Find where the given text appears and provide that cell's center as [x, y] coordinate. 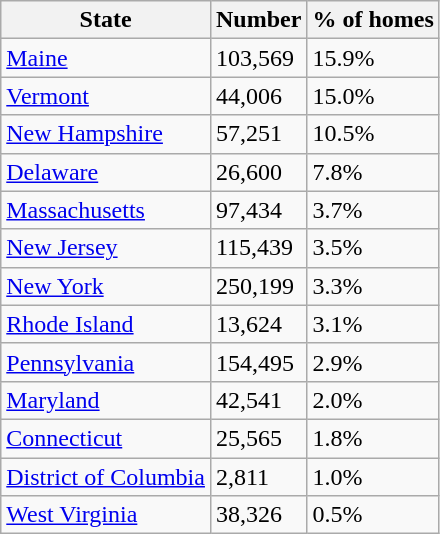
97,434 [258, 210]
% of homes [373, 20]
West Virginia [106, 515]
District of Columbia [106, 477]
1.0% [373, 477]
New Jersey [106, 248]
15.9% [373, 58]
State [106, 20]
3.5% [373, 248]
Pennsylvania [106, 362]
250,199 [258, 286]
0.5% [373, 515]
New Hampshire [106, 134]
42,541 [258, 400]
Delaware [106, 172]
15.0% [373, 96]
25,565 [258, 438]
2.0% [373, 400]
2,811 [258, 477]
3.3% [373, 286]
154,495 [258, 362]
Massachusetts [106, 210]
57,251 [258, 134]
10.5% [373, 134]
Maryland [106, 400]
26,600 [258, 172]
Connecticut [106, 438]
Maine [106, 58]
103,569 [258, 58]
3.1% [373, 324]
7.8% [373, 172]
38,326 [258, 515]
2.9% [373, 362]
Rhode Island [106, 324]
1.8% [373, 438]
13,624 [258, 324]
Number [258, 20]
Vermont [106, 96]
44,006 [258, 96]
3.7% [373, 210]
New York [106, 286]
115,439 [258, 248]
